Pinpoint the cell where the given text exists, returning its [x, y] midpoint coordinate. 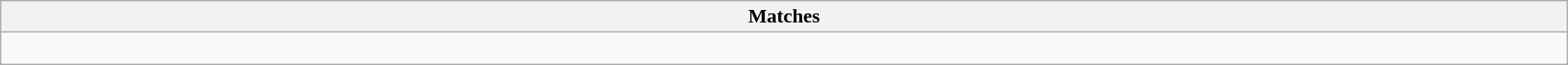
Matches [784, 17]
